Capture the cell that displays the provided text and extract its (X, Y) central coordinate. 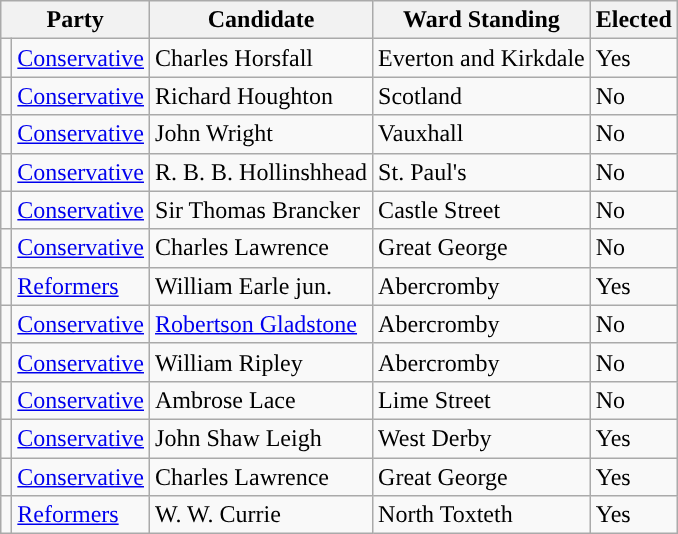
William Ripley (262, 362)
Charles Horsfall (262, 58)
North Toxteth (482, 515)
Everton and Kirkdale (482, 58)
Scotland (482, 96)
William Earle jun. (262, 286)
John Wright (262, 134)
Party (76, 20)
St. Paul's (482, 172)
Ambrose Lace (262, 400)
John Shaw Leigh (262, 438)
Vauxhall (482, 134)
Richard Houghton (262, 96)
Castle Street (482, 210)
Sir Thomas Brancker (262, 210)
Robertson Gladstone (262, 324)
Ward Standing (482, 20)
R. B. B. Hollinshhead (262, 172)
W. W. Currie (262, 515)
Candidate (262, 20)
Elected (634, 20)
West Derby (482, 438)
Lime Street (482, 400)
